Scan for the cell matching the given text and deliver its (x, y) coordinate at center. 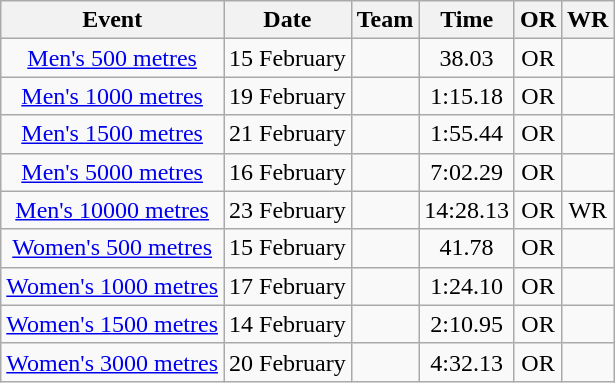
Women's 500 metres (112, 248)
1:15.18 (467, 96)
38.03 (467, 58)
23 February (288, 210)
Time (467, 20)
Men's 1500 metres (112, 134)
Women's 3000 metres (112, 362)
Women's 1000 metres (112, 286)
14 February (288, 324)
Team (385, 20)
1:55.44 (467, 134)
1:24.10 (467, 286)
20 February (288, 362)
21 February (288, 134)
Men's 5000 metres (112, 172)
Men's 500 metres (112, 58)
Event (112, 20)
14:28.13 (467, 210)
41.78 (467, 248)
17 February (288, 286)
2:10.95 (467, 324)
16 February (288, 172)
19 February (288, 96)
Men's 1000 metres (112, 96)
7:02.29 (467, 172)
4:32.13 (467, 362)
Women's 1500 metres (112, 324)
Men's 10000 metres (112, 210)
Date (288, 20)
